Provide the (X, Y) coordinate of the cell's center where the given text is located.  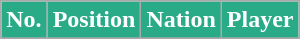
Player (260, 20)
Position (94, 20)
No. (24, 20)
Nation (181, 20)
